Return the (X, Y) coordinate for the center point of the cell that contains the specified text.  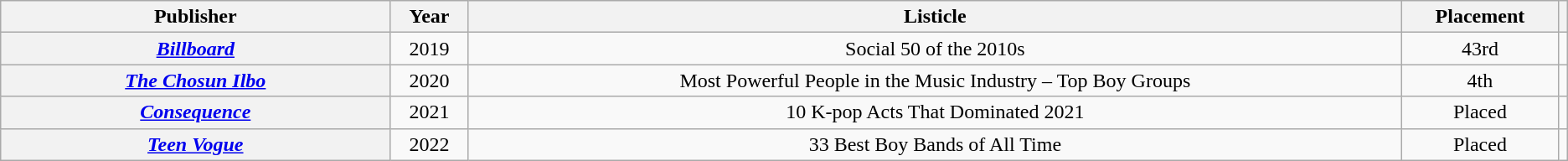
10 K-pop Acts That Dominated 2021 (935, 112)
Billboard (196, 49)
The Chosun Ilbo (196, 80)
Year (429, 17)
Publisher (196, 17)
Consequence (196, 112)
4th (1481, 80)
2020 (429, 80)
Most Powerful People in the Music Industry – Top Boy Groups (935, 80)
Teen Vogue (196, 144)
2022 (429, 144)
43rd (1481, 49)
33 Best Boy Bands of All Time (935, 144)
Placement (1481, 17)
2019 (429, 49)
Listicle (935, 17)
Social 50 of the 2010s (935, 49)
2021 (429, 112)
